Output the [X, Y] coordinate of the center of the cell containing the given text.  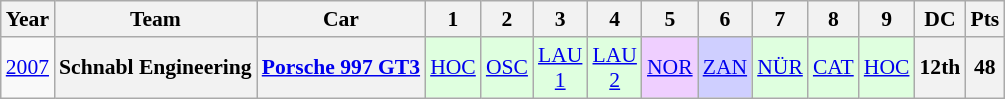
8 [834, 19]
NOR [670, 68]
7 [780, 19]
Pts [984, 19]
Year [28, 19]
DC [940, 19]
Porsche 997 GT3 [341, 68]
2007 [28, 68]
48 [984, 68]
ZAN [725, 68]
9 [887, 19]
NÜR [780, 68]
OSC [507, 68]
2 [507, 19]
LAU2 [614, 68]
CAT [834, 68]
Car [341, 19]
3 [560, 19]
Schnabl Engineering [156, 68]
1 [453, 19]
6 [725, 19]
4 [614, 19]
12th [940, 68]
5 [670, 19]
Team [156, 19]
LAU1 [560, 68]
